Output the (x, y) coordinate of the center of the cell containing the given text.  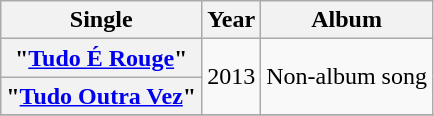
Single (102, 20)
Year (232, 20)
"Tudo É Rouge" (102, 58)
2013 (232, 77)
Album (347, 20)
"Tudo Outra Vez" (102, 96)
Non-album song (347, 77)
